Output the [x, y] coordinate of the center of the cell containing the given text.  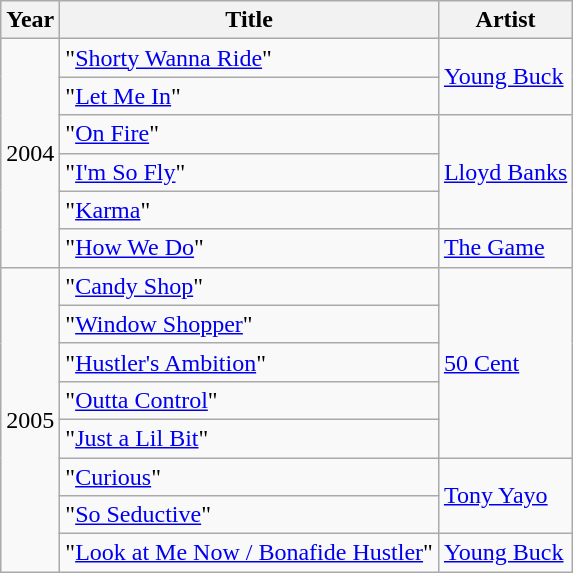
"Just a Lil Bit" [250, 438]
"Shorty Wanna Ride" [250, 58]
"Karma" [250, 210]
Title [250, 20]
"Hustler's Ambition" [250, 362]
50 Cent [505, 362]
"Window Shopper" [250, 324]
The Game [505, 248]
Tony Yayo [505, 496]
"So Seductive" [250, 515]
"I'm So Fly" [250, 172]
2004 [30, 153]
"How We Do" [250, 248]
"Candy Shop" [250, 286]
Year [30, 20]
"On Fire" [250, 134]
"Look at Me Now / Bonafide Hustler" [250, 553]
Artist [505, 20]
"Curious" [250, 477]
2005 [30, 419]
"Outta Control" [250, 400]
"Let Me In" [250, 96]
Lloyd Banks [505, 172]
